Return the (X, Y) coordinate for the center point of the cell that contains the specified text.  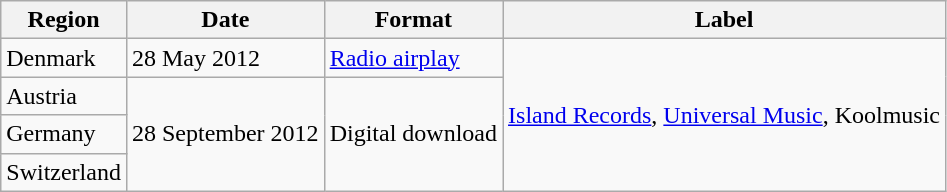
Denmark (64, 58)
Label (724, 20)
Island Records, Universal Music, Koolmusic (724, 115)
Region (64, 20)
Germany (64, 134)
Date (225, 20)
Switzerland (64, 172)
28 September 2012 (225, 134)
Format (413, 20)
Digital download (413, 134)
Radio airplay (413, 58)
28 May 2012 (225, 58)
Austria (64, 96)
